Locate the cell with the specified text and output its (X, Y) center coordinate. 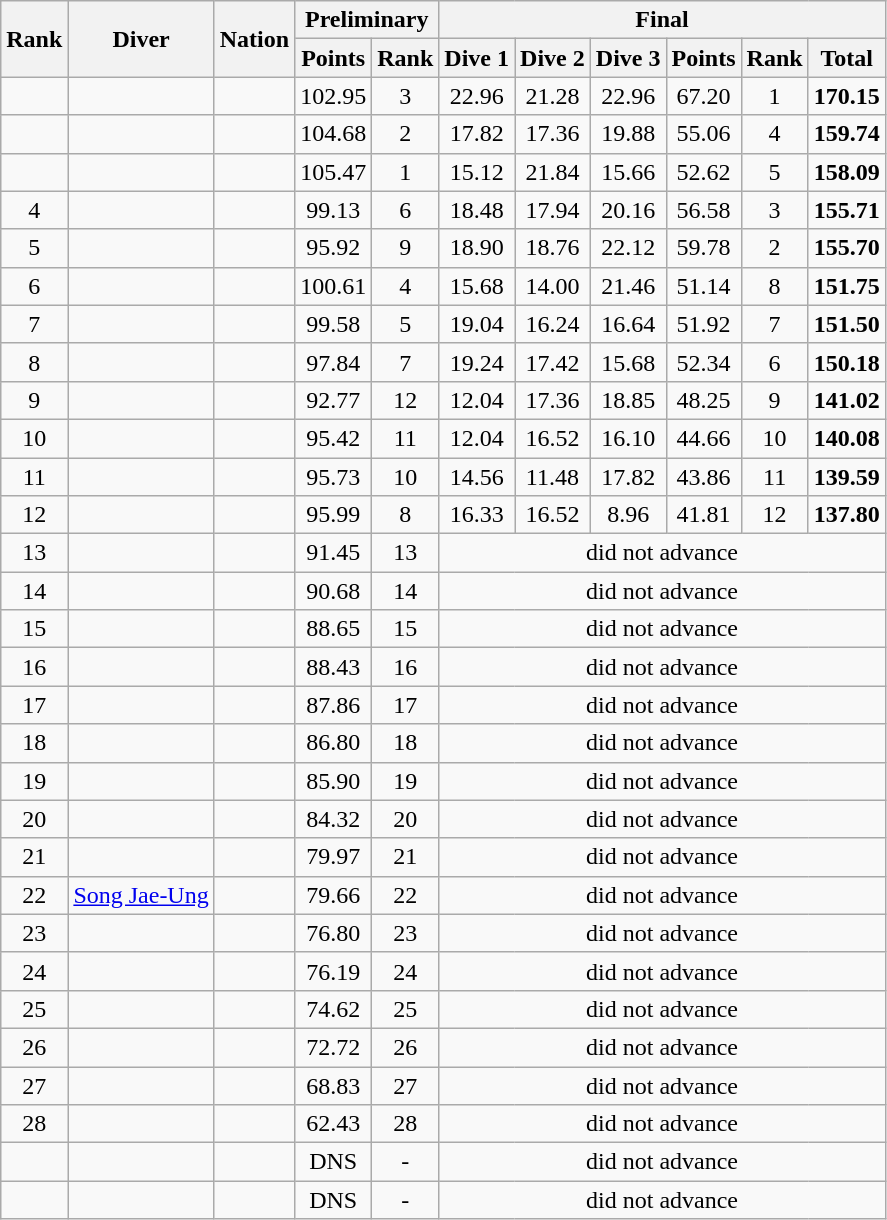
21.84 (553, 172)
105.47 (334, 172)
59.78 (704, 248)
151.50 (846, 324)
19.24 (477, 362)
91.45 (334, 553)
20.16 (628, 210)
102.95 (334, 96)
72.72 (334, 1047)
97.84 (334, 362)
76.80 (334, 933)
150.18 (846, 362)
141.02 (846, 400)
16.24 (553, 324)
Total (846, 58)
Dive 3 (628, 58)
95.92 (334, 248)
41.81 (704, 515)
76.19 (334, 971)
19.88 (628, 134)
79.97 (334, 857)
84.32 (334, 819)
Dive 1 (477, 58)
74.62 (334, 1009)
Dive 2 (553, 58)
67.20 (704, 96)
15.66 (628, 172)
62.43 (334, 1124)
56.58 (704, 210)
16.64 (628, 324)
Final (662, 20)
Song Jae-Ung (141, 895)
19.04 (477, 324)
95.42 (334, 438)
88.43 (334, 667)
85.90 (334, 781)
99.58 (334, 324)
51.14 (704, 286)
151.75 (846, 286)
155.71 (846, 210)
8.96 (628, 515)
104.68 (334, 134)
21.46 (628, 286)
18.48 (477, 210)
90.68 (334, 591)
137.80 (846, 515)
100.61 (334, 286)
95.73 (334, 477)
48.25 (704, 400)
79.66 (334, 895)
11.48 (553, 477)
Preliminary (367, 20)
16.10 (628, 438)
18.90 (477, 248)
155.70 (846, 248)
22.12 (628, 248)
15.12 (477, 172)
43.86 (704, 477)
92.77 (334, 400)
170.15 (846, 96)
18.85 (628, 400)
99.13 (334, 210)
21.28 (553, 96)
88.65 (334, 629)
14.00 (553, 286)
55.06 (704, 134)
68.83 (334, 1085)
52.62 (704, 172)
Diver (141, 39)
140.08 (846, 438)
158.09 (846, 172)
86.80 (334, 743)
16.33 (477, 515)
87.86 (334, 705)
139.59 (846, 477)
95.99 (334, 515)
18.76 (553, 248)
44.66 (704, 438)
14.56 (477, 477)
159.74 (846, 134)
52.34 (704, 362)
17.94 (553, 210)
51.92 (704, 324)
Nation (254, 39)
17.42 (553, 362)
